Return the [X, Y] coordinate for the center point of the cell that contains the specified text.  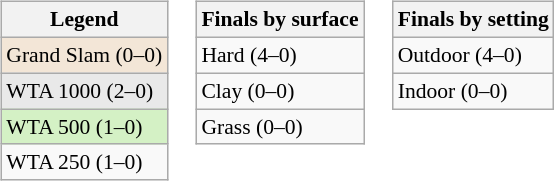
Grass (0–0) [280, 127]
WTA 500 (1–0) [84, 127]
WTA 1000 (2–0) [84, 91]
Indoor (0–0) [474, 91]
WTA 250 (1–0) [84, 162]
Legend [84, 20]
Finals by surface [280, 20]
Hard (4–0) [280, 55]
Outdoor (4–0) [474, 55]
Grand Slam (0–0) [84, 55]
Finals by setting [474, 20]
Clay (0–0) [280, 91]
